Search for the cell housing the specified text and yield its [x, y] center coordinate. 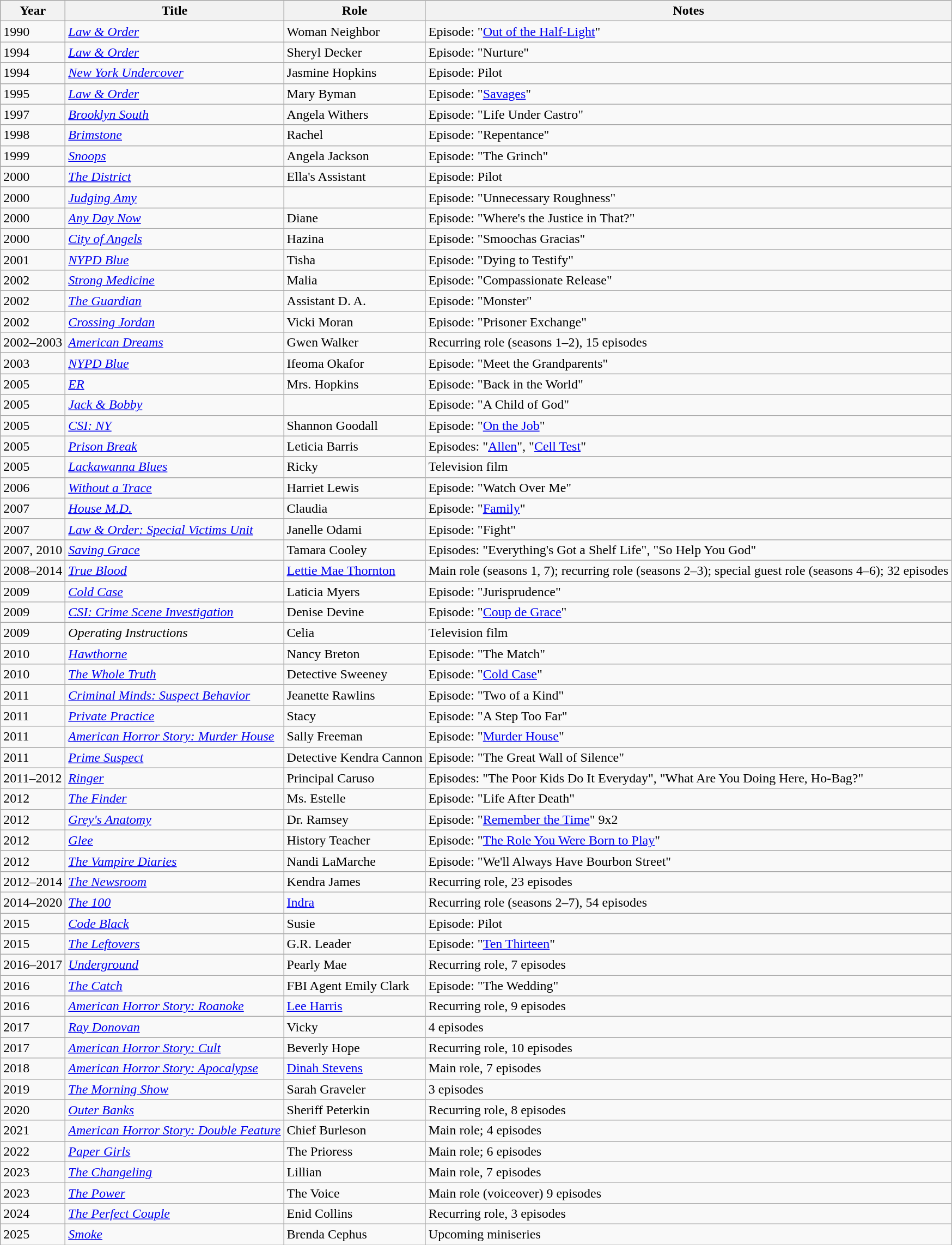
Rachel [355, 135]
Episode: "Life After Death" [688, 799]
Mrs. Hopkins [355, 384]
Recurring role (seasons 1–2), 15 episodes [688, 343]
Lillian [355, 1172]
Prison Break [174, 446]
Assistant D. A. [355, 301]
Episode: "Life Under Castro" [688, 114]
American Horror Story: Double Feature [174, 1131]
Nandi LaMarche [355, 861]
1998 [33, 135]
American Horror Story: Roanoke [174, 1006]
2024 [33, 1213]
2019 [33, 1089]
Main role (voiceover) 9 episodes [688, 1193]
The Prioress [355, 1151]
Episodes: "Allen", "Cell Test" [688, 446]
Jeanette Rawlins [355, 695]
Episode: "Repentance" [688, 135]
Episode: "The Match" [688, 654]
ER [174, 384]
2020 [33, 1110]
Jasmine Hopkins [355, 73]
Brenda Cephus [355, 1234]
Harriet Lewis [355, 488]
Upcoming miniseries [688, 1234]
2003 [33, 363]
Gwen Walker [355, 343]
Episode: "Prisoner Exchange" [688, 322]
Operating Instructions [174, 633]
Episode: "Compassionate Release" [688, 281]
Judging Amy [174, 197]
American Horror Story: Cult [174, 1048]
The 100 [174, 902]
Shannon Goodall [355, 426]
The Guardian [174, 301]
Nancy Breton [355, 654]
Tisha [355, 260]
Detective Kendra Cannon [355, 757]
Episode: "Back in the World" [688, 384]
Episode: "Cold Case" [688, 675]
Recurring role, 8 episodes [688, 1110]
Episode: "Smoochas Gracias" [688, 239]
Sally Freeman [355, 737]
The Leftovers [174, 944]
True Blood [174, 570]
Year [33, 11]
House M.D. [174, 508]
The District [174, 177]
Paper Girls [174, 1151]
CSI: Crime Scene Investigation [174, 612]
Main role; 4 episodes [688, 1131]
Notes [688, 11]
Episode: "Nurture" [688, 52]
1997 [33, 114]
4 episodes [688, 1027]
Principal Caruso [355, 778]
Ms. Estelle [355, 799]
Episode: "Unnecessary Roughness" [688, 197]
Angela Withers [355, 114]
Episode: "Out of the Half-Light" [688, 32]
2008–2014 [33, 570]
The Whole Truth [174, 675]
Angela Jackson [355, 156]
Strong Medicine [174, 281]
Lee Harris [355, 1006]
Denise Devine [355, 612]
Janelle Odami [355, 529]
Episode: "The Grinch" [688, 156]
American Dreams [174, 343]
Chief Burleson [355, 1131]
Episode: "Dying to Testify" [688, 260]
Episode: "The Role You Were Born to Play" [688, 840]
Hazina [355, 239]
The Catch [174, 986]
Without a Trace [174, 488]
Mary Byman [355, 94]
Vicky [355, 1027]
Indra [355, 902]
Episode: "Remember the Time" 9x2 [688, 819]
2014–2020 [33, 902]
Episode: "Fight" [688, 529]
Lackawanna Blues [174, 467]
Episode: "Family" [688, 508]
Stacy [355, 716]
Snoops [174, 156]
Ray Donovan [174, 1027]
2001 [33, 260]
Jack & Bobby [174, 405]
Role [355, 11]
2002–2003 [33, 343]
Law & Order: Special Victims Unit [174, 529]
Episode: "Where's the Justice in That?" [688, 218]
Recurring role, 7 episodes [688, 965]
Episode: "A Child of God" [688, 405]
Woman Neighbor [355, 32]
1999 [33, 156]
G.R. Leader [355, 944]
Recurring role, 10 episodes [688, 1048]
Claudia [355, 508]
Code Black [174, 924]
Brooklyn South [174, 114]
Episode: "We'll Always Have Bourbon Street" [688, 861]
2016–2017 [33, 965]
The Newsroom [174, 882]
Episode: "The Wedding" [688, 986]
2025 [33, 1234]
Leticia Barris [355, 446]
Episodes: "The Poor Kids Do It Everyday", "What Are You Doing Here, Ho-Bag?" [688, 778]
Enid Collins [355, 1213]
Outer Banks [174, 1110]
The Power [174, 1193]
Sheriff Peterkin [355, 1110]
Episode: "Jurisprudence" [688, 591]
Pearly Mae [355, 965]
History Teacher [355, 840]
Episode: "Monster" [688, 301]
Episode: "On the Job" [688, 426]
The Voice [355, 1193]
American Horror Story: Murder House [174, 737]
Beverly Hope [355, 1048]
Tamara Cooley [355, 550]
Episode: "Murder House" [688, 737]
Malia [355, 281]
Main role (seasons 1, 7); recurring role (seasons 2–3); special guest role (seasons 4–6); 32 episodes [688, 570]
FBI Agent Emily Clark [355, 986]
Underground [174, 965]
The Finder [174, 799]
Lettie Mae Thornton [355, 570]
1990 [33, 32]
Brimstone [174, 135]
The Morning Show [174, 1089]
Criminal Minds: Suspect Behavior [174, 695]
1995 [33, 94]
Grey's Anatomy [174, 819]
Celia [355, 633]
The Changeling [174, 1172]
CSI: NY [174, 426]
Any Day Now [174, 218]
Ringer [174, 778]
Episode: "Watch Over Me" [688, 488]
Title [174, 11]
Ifeoma Okafor [355, 363]
Recurring role (seasons 2–7), 54 episodes [688, 902]
Dinah Stevens [355, 1068]
2012–2014 [33, 882]
Episode: "Savages" [688, 94]
Main role; 6 episodes [688, 1151]
Episode: "Ten Thirteen" [688, 944]
Kendra James [355, 882]
2007, 2010 [33, 550]
Ella's Assistant [355, 177]
The Vampire Diaries [174, 861]
Episode: "The Great Wall of Silence" [688, 757]
Smoke [174, 1234]
Ricky [355, 467]
Cold Case [174, 591]
Episode: "Two of a Kind" [688, 695]
Crossing Jordan [174, 322]
The Perfect Couple [174, 1213]
New York Undercover [174, 73]
3 episodes [688, 1089]
Laticia Myers [355, 591]
Private Practice [174, 716]
City of Angels [174, 239]
Susie [355, 924]
Prime Suspect [174, 757]
2006 [33, 488]
Dr. Ramsey [355, 819]
Glee [174, 840]
Saving Grace [174, 550]
2018 [33, 1068]
Recurring role, 3 episodes [688, 1213]
Sheryl Decker [355, 52]
Hawthorne [174, 654]
2022 [33, 1151]
Episode: "Coup de Grace" [688, 612]
2011–2012 [33, 778]
Detective Sweeney [355, 675]
Episode: "Meet the Grandparents" [688, 363]
2021 [33, 1131]
Recurring role, 23 episodes [688, 882]
American Horror Story: Apocalypse [174, 1068]
Episode: "A Step Too Far" [688, 716]
Diane [355, 218]
Episodes: "Everything's Got a Shelf Life", "So Help You God" [688, 550]
Vicki Moran [355, 322]
Recurring role, 9 episodes [688, 1006]
Sarah Graveler [355, 1089]
